Search for the cell housing the specified text and yield its [X, Y] center coordinate. 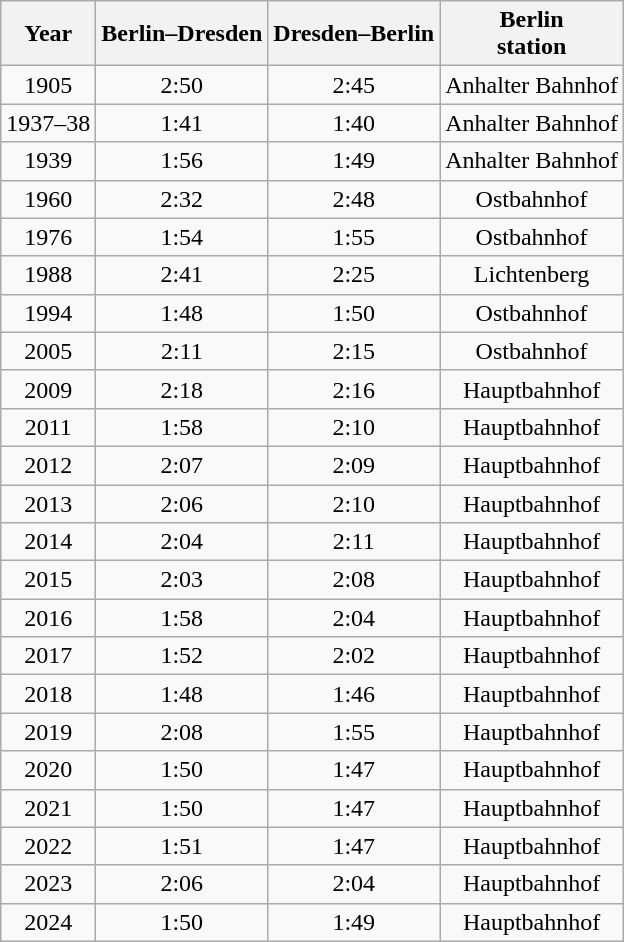
2:32 [182, 199]
2:41 [182, 275]
2017 [48, 656]
2022 [48, 846]
1988 [48, 275]
2014 [48, 542]
1960 [48, 199]
2:07 [182, 465]
2:03 [182, 580]
2013 [48, 503]
1937–38 [48, 123]
2021 [48, 808]
1994 [48, 313]
1939 [48, 161]
Year [48, 34]
2016 [48, 618]
1976 [48, 237]
2:02 [354, 656]
2:09 [354, 465]
1905 [48, 85]
2:18 [182, 389]
2:45 [354, 85]
Dresden–Berlin [354, 34]
2:15 [354, 351]
1:41 [182, 123]
2023 [48, 884]
2015 [48, 580]
1:52 [182, 656]
2:25 [354, 275]
2019 [48, 732]
2:16 [354, 389]
1:51 [182, 846]
2:50 [182, 85]
Berlinstation [532, 34]
1:56 [182, 161]
1:46 [354, 694]
1:54 [182, 237]
2024 [48, 922]
1:40 [354, 123]
2:48 [354, 199]
Lichtenberg [532, 275]
2011 [48, 427]
Berlin–Dresden [182, 34]
2005 [48, 351]
2020 [48, 770]
2009 [48, 389]
2018 [48, 694]
2012 [48, 465]
